Extract the (X, Y) coordinate from the center of the cell holding the provided text.  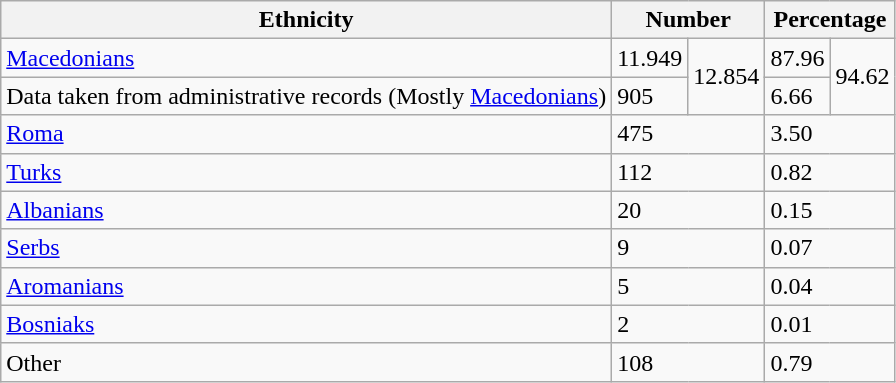
0.04 (830, 286)
Number (688, 20)
5 (688, 286)
0.07 (830, 248)
Turks (306, 172)
Aromanians (306, 286)
20 (688, 210)
108 (688, 362)
0.15 (830, 210)
0.82 (830, 172)
6.66 (798, 96)
12.854 (726, 77)
Ethnicity (306, 20)
Data taken from administrative records (Mostly Macedonians) (306, 96)
Bosniaks (306, 324)
905 (650, 96)
0.01 (830, 324)
Other (306, 362)
0.79 (830, 362)
112 (688, 172)
11.949 (650, 58)
475 (688, 134)
Percentage (830, 20)
3.50 (830, 134)
9 (688, 248)
Roma (306, 134)
87.96 (798, 58)
2 (688, 324)
Albanians (306, 210)
Macedonians (306, 58)
Serbs (306, 248)
94.62 (862, 77)
